Return the [X, Y] coordinate for the center point of the cell that contains the specified text.  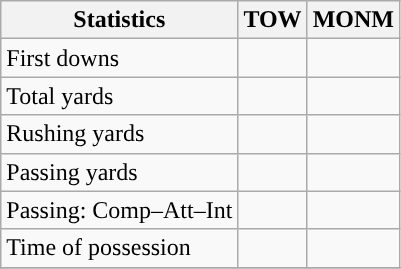
Passing yards [120, 172]
Time of possession [120, 248]
Statistics [120, 20]
Rushing yards [120, 134]
TOW [272, 20]
MONM [353, 20]
Total yards [120, 96]
First downs [120, 58]
Passing: Comp–Att–Int [120, 210]
